Output the (x, y) coordinate of the center of the cell containing the given text.  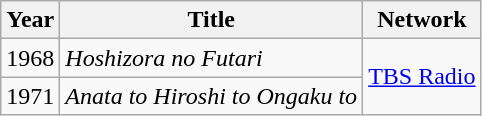
Network (422, 20)
1971 (30, 96)
Hoshizora no Futari (212, 58)
TBS Radio (422, 77)
1968 (30, 58)
Anata to Hiroshi to Ongaku to (212, 96)
Title (212, 20)
Year (30, 20)
